Locate the cell with the specified text and output its [x, y] center coordinate. 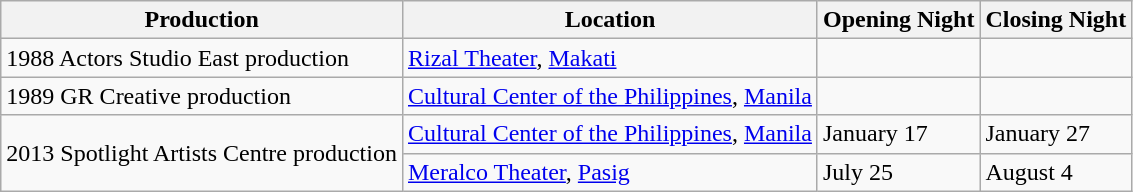
1989 GR Creative production [202, 96]
1988 Actors Studio East production [202, 58]
Location [610, 20]
Meralco Theater, Pasig [610, 172]
January 27 [1056, 134]
Rizal Theater, Makati [610, 58]
Production [202, 20]
2013 Spotlight Artists Centre production [202, 153]
August 4 [1056, 172]
July 25 [898, 172]
Closing Night [1056, 20]
January 17 [898, 134]
Opening Night [898, 20]
